For the text-containing cell, return its midpoint in [X, Y] coordinate format. 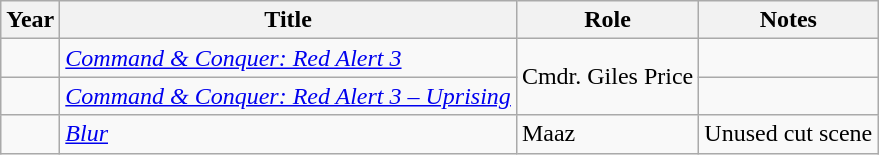
Maaz [607, 134]
Command & Conquer: Red Alert 3 – Uprising [288, 96]
Unused cut scene [788, 134]
Year [30, 20]
Title [288, 20]
Command & Conquer: Red Alert 3 [288, 58]
Notes [788, 20]
Role [607, 20]
Blur [288, 134]
Cmdr. Giles Price [607, 77]
